Pinpoint the cell where the given text exists, returning its [X, Y] midpoint coordinate. 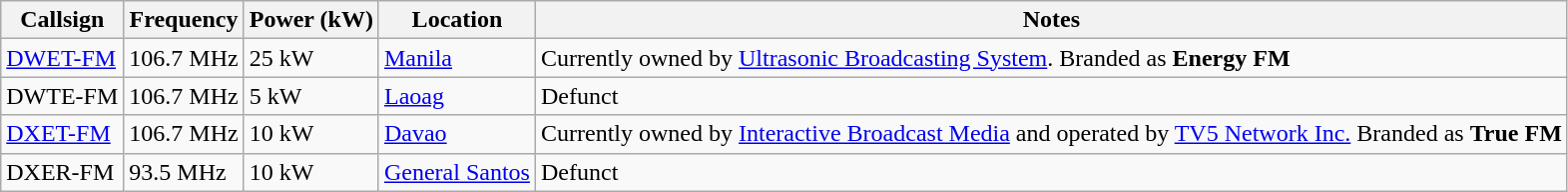
Power (kW) [311, 20]
Location [457, 20]
General Santos [457, 172]
Callsign [62, 20]
DWTE-FM [62, 96]
DWET-FM [62, 58]
Laoag [457, 96]
DXER-FM [62, 172]
Frequency [184, 20]
5 kW [311, 96]
Manila [457, 58]
DXET-FM [62, 134]
Davao [457, 134]
Currently owned by Ultrasonic Broadcasting System. Branded as Energy FM [1051, 58]
Currently owned by Interactive Broadcast Media and operated by TV5 Network Inc. Branded as True FM [1051, 134]
Notes [1051, 20]
93.5 MHz [184, 172]
25 kW [311, 58]
